Determine the (x, y) coordinate at the center of the cell enclosing the given text.  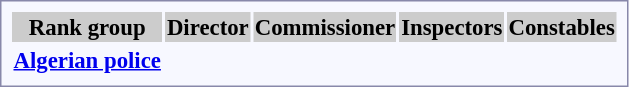
Director (208, 27)
Inspectors (452, 27)
Commissioner (324, 27)
Algerian police (87, 60)
Rank group (87, 27)
Constables (562, 27)
